Return (x, y) of the center of cell containing provided text 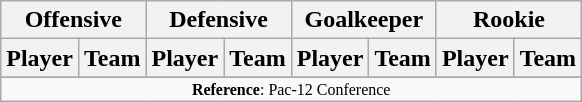
Goalkeeper (364, 20)
Offensive (74, 20)
Rookie (508, 20)
Defensive (218, 20)
Reference: Pac-12 Conference (292, 89)
